Determine the (x, y) coordinate at the center of the cell enclosing the given text.  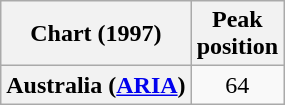
Peakposition (237, 34)
Australia (ARIA) (96, 85)
Chart (1997) (96, 34)
64 (237, 85)
